Find where the given text appears and provide that cell's center as [x, y] coordinate. 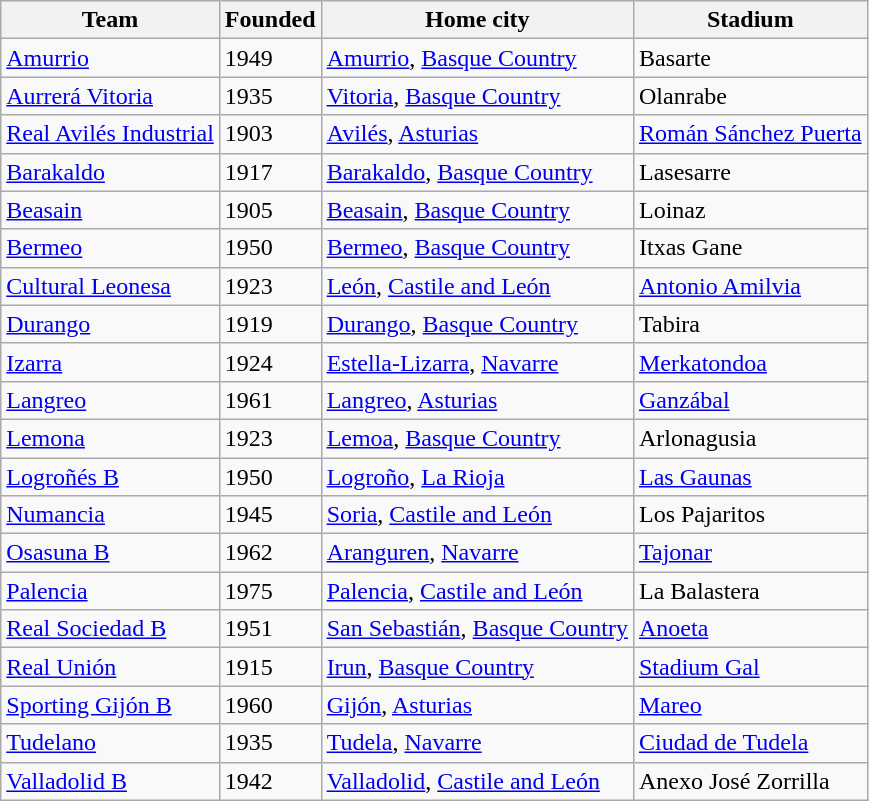
Tudelano [110, 743]
Stadium Gal [750, 667]
Itxas Gane [750, 248]
1919 [270, 324]
Anexo José Zorrilla [750, 781]
Langreo, Asturias [477, 400]
Amurrio [110, 58]
Román Sánchez Puerta [750, 134]
Tudela, Navarre [477, 743]
Cultural Leonesa [110, 286]
Logroño, La Rioja [477, 477]
Numancia [110, 515]
Aurrerá Vitoria [110, 96]
Logroñés B [110, 477]
Vitoria, Basque Country [477, 96]
Valladolid B [110, 781]
1975 [270, 591]
Founded [270, 20]
1917 [270, 172]
Barakaldo [110, 172]
Langreo [110, 400]
Arlonagusia [750, 438]
Los Pajaritos [750, 515]
Lasesarre [750, 172]
Lemoa, Basque Country [477, 438]
Loinaz [750, 210]
Real Unión [110, 667]
Palencia [110, 591]
Olanrabe [750, 96]
1949 [270, 58]
Amurrio, Basque Country [477, 58]
1951 [270, 629]
La Balastera [750, 591]
San Sebastián, Basque Country [477, 629]
1905 [270, 210]
Tajonar [750, 553]
Aranguren, Navarre [477, 553]
1962 [270, 553]
Soria, Castile and León [477, 515]
Home city [477, 20]
Mareo [750, 705]
Real Avilés Industrial [110, 134]
Barakaldo, Basque Country [477, 172]
Merkatondoa [750, 362]
1961 [270, 400]
Tabira [750, 324]
Lemona [110, 438]
Ganzábal [750, 400]
Avilés, Asturias [477, 134]
1942 [270, 781]
Real Sociedad B [110, 629]
Antonio Amilvia [750, 286]
Las Gaunas [750, 477]
Anoeta [750, 629]
Osasuna B [110, 553]
Beasain, Basque Country [477, 210]
León, Castile and León [477, 286]
Estella-Lizarra, Navarre [477, 362]
Team [110, 20]
Stadium [750, 20]
Gijón, Asturias [477, 705]
Durango [110, 324]
Durango, Basque Country [477, 324]
Bermeo [110, 248]
Izarra [110, 362]
1924 [270, 362]
Valladolid, Castile and León [477, 781]
Bermeo, Basque Country [477, 248]
1945 [270, 515]
Basarte [750, 58]
1915 [270, 667]
Sporting Gijón B [110, 705]
Irun, Basque Country [477, 667]
Beasain [110, 210]
1960 [270, 705]
Palencia, Castile and León [477, 591]
1903 [270, 134]
Ciudad de Tudela [750, 743]
